Find where the given text appears and provide that cell's center as [x, y] coordinate. 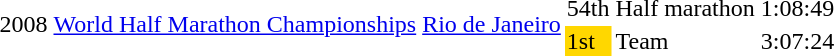
1st [588, 41]
Team [685, 41]
